Extract the (X, Y) coordinate from the center of the cell holding the provided text.  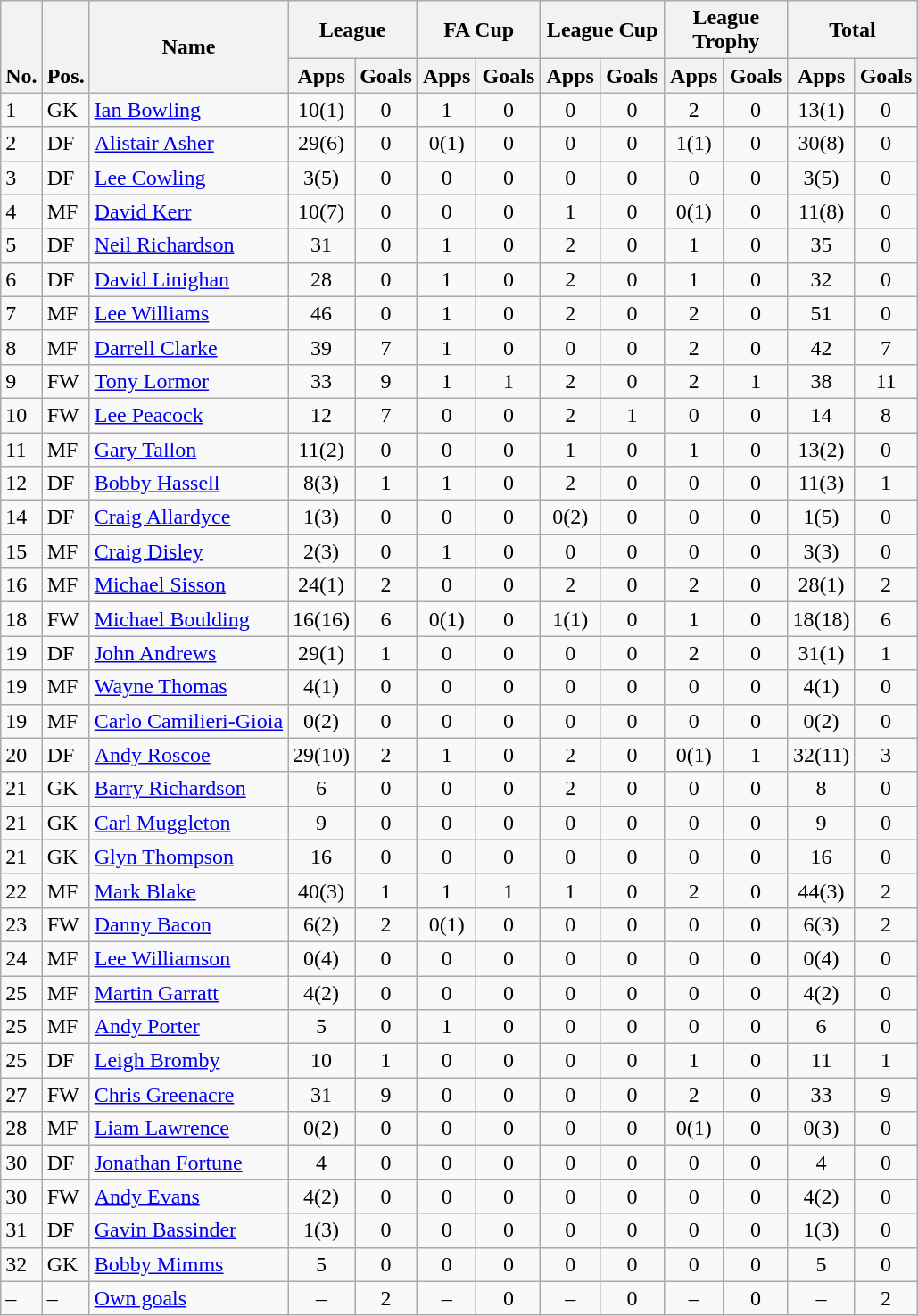
Carl Muggleton (188, 823)
Pos. (66, 46)
42 (821, 347)
Darrell Clarke (188, 347)
15 (21, 551)
29(10) (321, 755)
51 (821, 313)
39 (321, 347)
44(3) (821, 890)
Danny Bacon (188, 924)
38 (821, 381)
David Linighan (188, 279)
40(3) (321, 890)
Andy Porter (188, 1027)
Total (853, 30)
Chris Greenacre (188, 1095)
Alistair Asher (188, 144)
3(3) (821, 551)
Mark Blake (188, 890)
0(3) (821, 1129)
35 (821, 245)
FA Cup (478, 30)
Michael Boulding (188, 619)
Gary Tallon (188, 449)
13(2) (821, 449)
League Trophy (726, 30)
18 (21, 619)
Name (188, 46)
27 (21, 1095)
11(3) (821, 484)
Andy Evans (188, 1196)
Andy Roscoe (188, 755)
Lee Cowling (188, 178)
24 (21, 958)
11(2) (321, 449)
Glyn Thompson (188, 857)
League (353, 30)
Michael Sisson (188, 585)
2(3) (321, 551)
Lee Peacock (188, 415)
Leigh Bromby (188, 1061)
29(6) (321, 144)
30(8) (821, 144)
20 (21, 755)
31(1) (821, 653)
13(1) (821, 110)
10(1) (321, 110)
Own goals (188, 1298)
6(2) (321, 924)
Gavin Bassinder (188, 1230)
Barry Richardson (188, 789)
22 (21, 890)
23 (21, 924)
24(1) (321, 585)
32(11) (821, 755)
11(8) (821, 211)
6(3) (821, 924)
Bobby Hassell (188, 484)
League Cup (603, 30)
Carlo Camilieri-Gioia (188, 721)
Lee Williams (188, 313)
Liam Lawrence (188, 1129)
10(7) (321, 211)
Wayne Thomas (188, 687)
46 (321, 313)
1(5) (821, 517)
John Andrews (188, 653)
8(3) (321, 484)
Craig Disley (188, 551)
16(16) (321, 619)
28(1) (821, 585)
18(18) (821, 619)
Tony Lormor (188, 381)
Martin Garratt (188, 993)
Bobby Mimms (188, 1264)
No. (21, 46)
Craig Allardyce (188, 517)
Neil Richardson (188, 245)
Lee Williamson (188, 958)
Ian Bowling (188, 110)
29(1) (321, 653)
David Kerr (188, 211)
Jonathan Fortune (188, 1163)
